Capture the cell that displays the provided text and extract its (x, y) central coordinate. 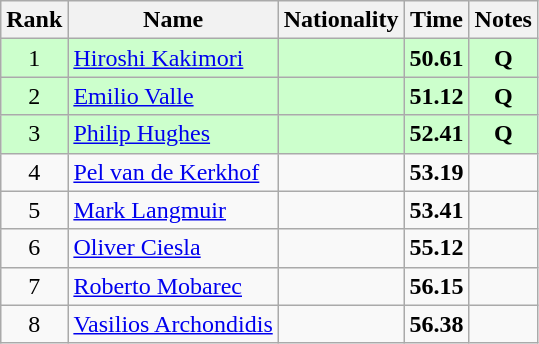
3 (34, 134)
4 (34, 172)
56.38 (436, 324)
55.12 (436, 248)
Rank (34, 20)
Time (436, 20)
53.41 (436, 210)
5 (34, 210)
8 (34, 324)
Roberto Mobarec (173, 286)
6 (34, 248)
53.19 (436, 172)
51.12 (436, 96)
52.41 (436, 134)
Oliver Ciesla (173, 248)
Nationality (341, 20)
Pel van de Kerkhof (173, 172)
Name (173, 20)
Philip Hughes (173, 134)
1 (34, 58)
56.15 (436, 286)
Mark Langmuir (173, 210)
2 (34, 96)
Notes (503, 20)
7 (34, 286)
Hiroshi Kakimori (173, 58)
Emilio Valle (173, 96)
Vasilios Archondidis (173, 324)
50.61 (436, 58)
